From the cell containing the given text, extract its center point as (X, Y) coordinate. 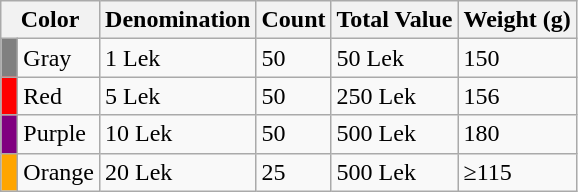
1 Lek (178, 58)
50 Lek (394, 58)
20 Lek (178, 172)
Total Value (394, 20)
156 (517, 96)
Gray (59, 58)
Denomination (178, 20)
250 Lek (394, 96)
Red (59, 96)
Weight (g) (517, 20)
Count (294, 20)
Color (50, 20)
5 Lek (178, 96)
180 (517, 134)
≥115 (517, 172)
Orange (59, 172)
Purple (59, 134)
25 (294, 172)
10 Lek (178, 134)
150 (517, 58)
